Find where the given text appears and provide that cell's center as (X, Y) coordinate. 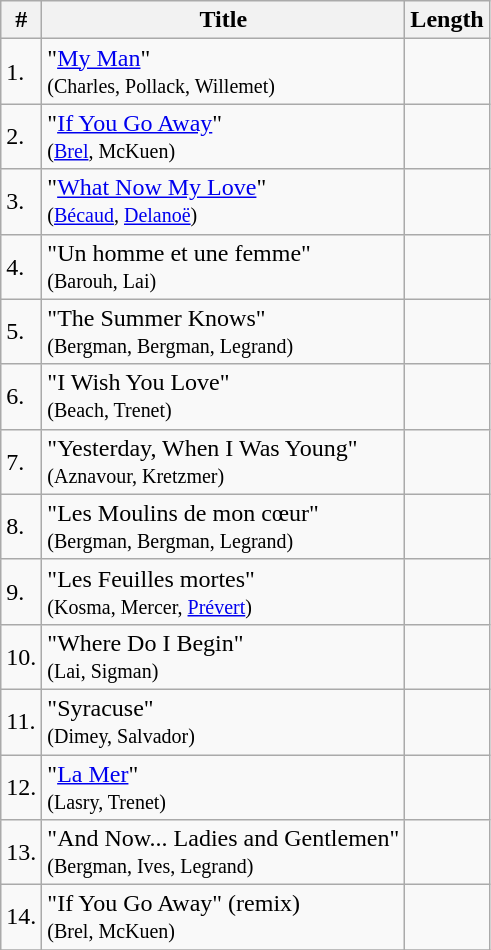
3. (22, 202)
13. (22, 852)
# (22, 20)
"Where Do I Begin" (Lai, Sigman) (224, 656)
"La Mer" (Lasry, Trenet) (224, 786)
"The Summer Knows" (Bergman, Bergman, Legrand) (224, 332)
6. (22, 396)
1. (22, 72)
"Syracuse" (Dimey, Salvador) (224, 722)
"My Man" (Charles, Pollack, Willemet) (224, 72)
"What Now My Love" (Bécaud, Delanoë) (224, 202)
8. (22, 526)
"And Now... Ladies and Gentlemen" (Bergman, Ives, Legrand) (224, 852)
"Yesterday, When I Was Young" (Aznavour, Kretzmer) (224, 462)
14. (22, 918)
Title (224, 20)
2. (22, 136)
Length (447, 20)
"If You Go Away" (Brel, McKuen) (224, 136)
"Les Moulins de mon cœur" (Bergman, Bergman, Legrand) (224, 526)
"Un homme et une femme" (Barouh, Lai) (224, 266)
"If You Go Away" (remix) (Brel, McKuen) (224, 918)
7. (22, 462)
4. (22, 266)
12. (22, 786)
5. (22, 332)
9. (22, 592)
"I Wish You Love" (Beach, Trenet) (224, 396)
11. (22, 722)
"Les Feuilles mortes" (Kosma, Mercer, Prévert) (224, 592)
10. (22, 656)
